Pinpoint the cell where the given text exists, returning its (x, y) midpoint coordinate. 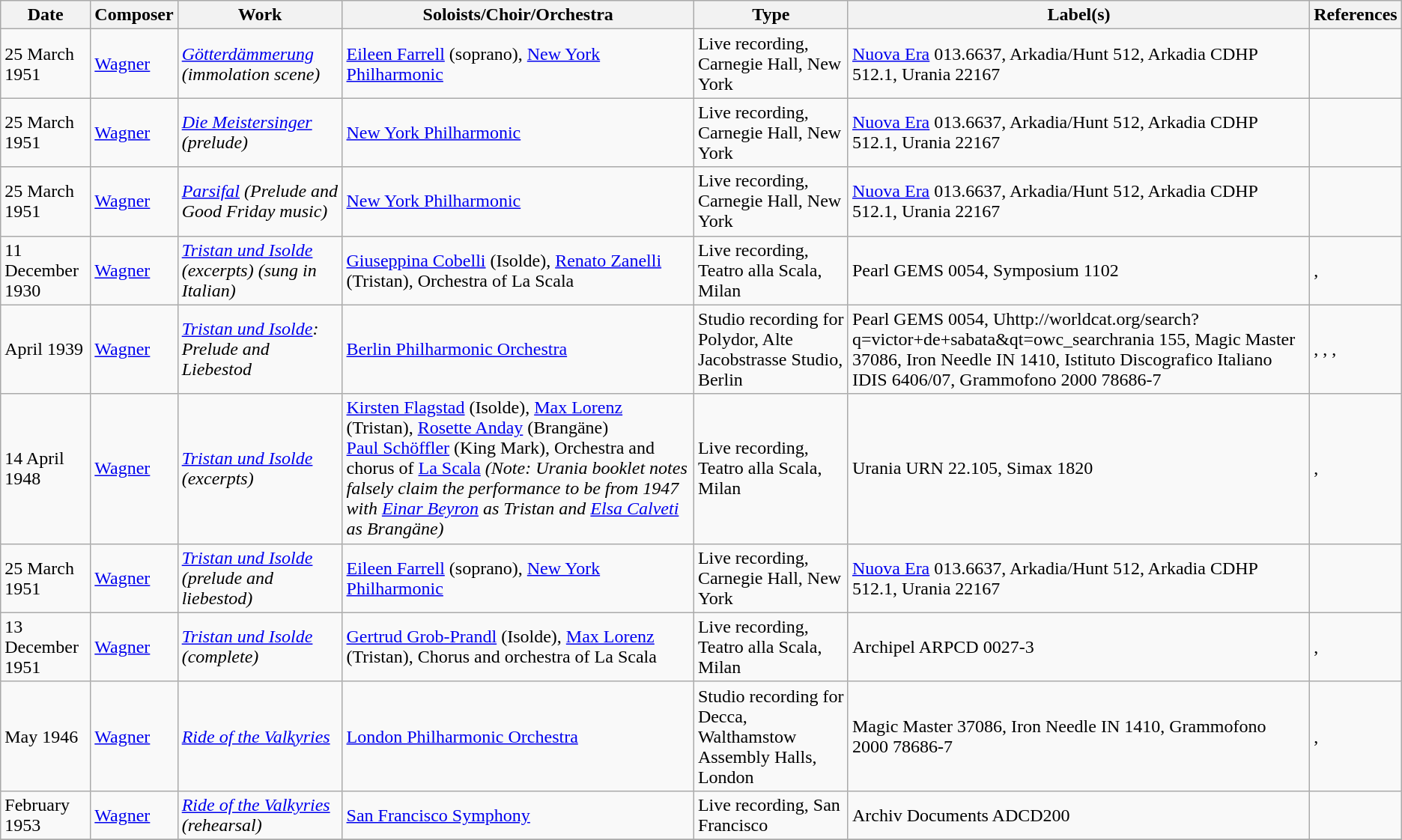
Tristan und Isolde (excerpts) (sung in Italian) (260, 270)
Gertrud Grob-Prandl (Isolde), Max Lorenz (Tristan), Chorus and orchestra of La Scala (518, 647)
Pearl GEMS 0054, Symposium 1102 (1078, 270)
Archiv Documents ADCD200 (1078, 815)
11 December 1930 (46, 270)
Parsifal (Prelude and Good Friday music) (260, 201)
Studio recording for Decca, Walthamstow Assembly Halls, London (771, 736)
Berlin Philharmonic Orchestra (518, 349)
Tristan und Isolde (prelude and liebestod) (260, 578)
Type (771, 15)
References (1356, 15)
Archipel ARPCD 0027-3 (1078, 647)
Tristan und Isolde (excerpts) (260, 469)
Götterdämmerung (immolation scene) (260, 64)
Label(s) (1078, 15)
Date (46, 15)
Die Meistersinger (prelude) (260, 133)
San Francisco Symphony (518, 815)
Giuseppina Cobelli (Isolde), Renato Zanelli (Tristan), Orchestra of La Scala (518, 270)
Urania URN 22.105, Simax 1820 (1078, 469)
13 December 1951 (46, 647)
London Philharmonic Orchestra (518, 736)
April 1939 (46, 349)
Ride of the Valkyries (260, 736)
February 1953 (46, 815)
Tristan und Isolde: Prelude and Liebestod (260, 349)
May 1946 (46, 736)
Soloists/Choir/Orchestra (518, 15)
Ride of the Valkyries (rehearsal) (260, 815)
Live recording, San Francisco (771, 815)
Studio recording for Polydor, Alte Jacobstrasse Studio, Berlin (771, 349)
Tristan und Isolde (complete) (260, 647)
Work (260, 15)
14 April 1948 (46, 469)
Magic Master 37086, Iron Needle IN 1410, Grammofono 2000 78686-7 (1078, 736)
Composer (134, 15)
, , , (1356, 349)
